Pinpoint the cell where the given text exists, returning its [X, Y] midpoint coordinate. 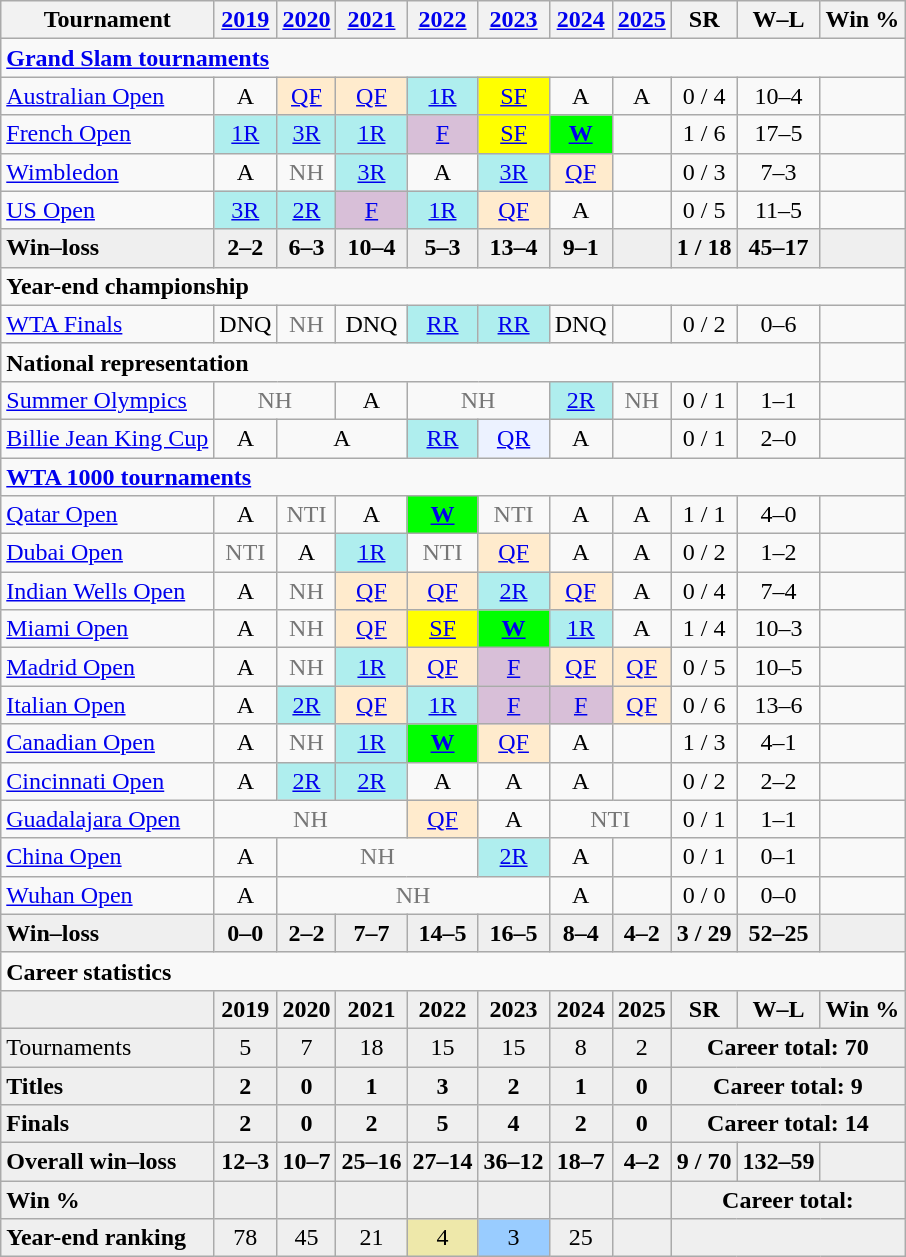
Tournament [108, 20]
Cincinnati Open [108, 781]
Year-end ranking [108, 1238]
45 [306, 1238]
21 [372, 1238]
Miami Open [108, 629]
7–4 [778, 591]
9 / 70 [704, 1162]
7–3 [778, 172]
1 / 6 [704, 134]
10–5 [778, 667]
10–7 [306, 1162]
Finals [108, 1124]
QR [514, 438]
0–6 [778, 324]
52–25 [778, 933]
13–4 [514, 248]
WTA Finals [108, 324]
0 / 0 [704, 895]
2–0 [778, 438]
Career statistics [453, 971]
Qatar Open [108, 515]
13–6 [778, 705]
0 / 3 [704, 172]
9–1 [580, 248]
Wimbledon [108, 172]
Career total: 9 [788, 1085]
China Open [108, 857]
132–59 [778, 1162]
1–2 [778, 553]
Australian Open [108, 96]
14–5 [442, 933]
4–0 [778, 515]
Summer Olympics [108, 400]
1 / 3 [704, 743]
3 / 29 [704, 933]
US Open [108, 210]
8 [580, 1047]
Year-end championship [453, 286]
National representation [410, 362]
6–3 [306, 248]
0 / 6 [704, 705]
French Open [108, 134]
18–7 [580, 1162]
18 [372, 1047]
1 / 18 [704, 248]
27–14 [442, 1162]
Tournaments [108, 1047]
Indian Wells Open [108, 591]
45–17 [778, 248]
7–7 [372, 933]
Italian Open [108, 705]
1 / 4 [704, 629]
Dubai Open [108, 553]
WTA 1000 tournaments [453, 477]
Guadalajara Open [108, 819]
7 [306, 1047]
Career total: 70 [788, 1047]
25 [580, 1238]
Grand Slam tournaments [453, 58]
1 / 1 [704, 515]
Madrid Open [108, 667]
16–5 [514, 933]
17–5 [778, 134]
5–3 [442, 248]
78 [246, 1238]
25–16 [372, 1162]
Career total: [788, 1200]
Canadian Open [108, 743]
12–3 [246, 1162]
Career total: 14 [788, 1124]
10–3 [778, 629]
0–1 [778, 857]
Titles [108, 1085]
11–5 [778, 210]
Overall win–loss [108, 1162]
4–1 [778, 743]
Billie Jean King Cup [108, 438]
36–12 [514, 1162]
8–4 [580, 933]
Wuhan Open [108, 895]
